Capture the cell that displays the provided text and extract its [x, y] central coordinate. 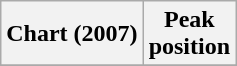
Chart (2007) [72, 34]
Peakposition [189, 34]
